Search for the cell housing the specified text and yield its (x, y) center coordinate. 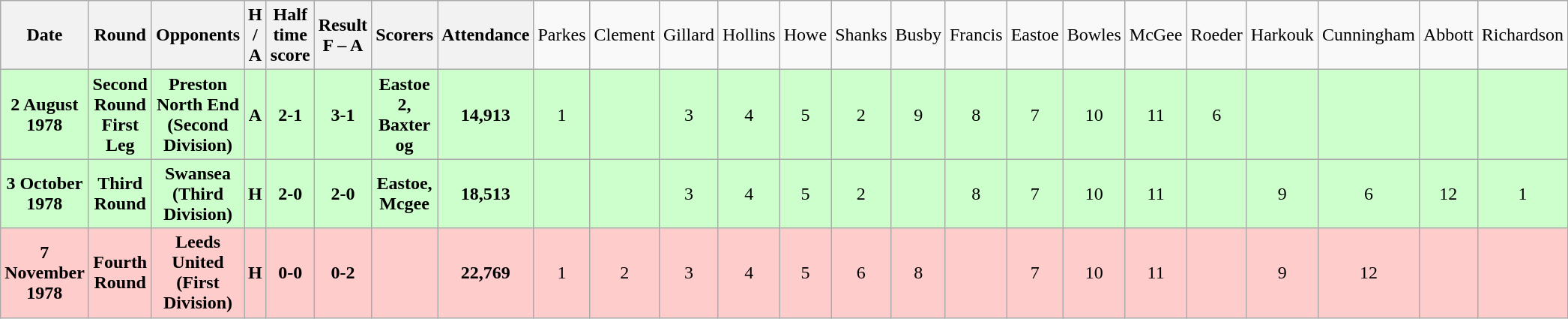
0-0 (290, 273)
Hollins (749, 35)
14,913 (486, 114)
A (256, 114)
Date (45, 35)
Shanks (861, 35)
Francis (976, 35)
Third Round (120, 194)
Bowles (1094, 35)
7 November 1978 (45, 273)
Richardson (1522, 35)
Parkes (562, 35)
Preston North End (Second Division) (198, 114)
Eastoe (1034, 35)
Fourth Round (120, 273)
Opponents (198, 35)
ResultF – A (343, 35)
Gillard (688, 35)
Swansea (Third Division) (198, 194)
0-2 (343, 273)
Busby (918, 35)
Leeds United (First Division) (198, 273)
Half time score (290, 35)
3-1 (343, 114)
Cunningham (1369, 35)
McGee (1156, 35)
Eastoe 2, Baxter og (405, 114)
2-1 (290, 114)
Roeder (1216, 35)
3 October 1978 (45, 194)
Round (120, 35)
18,513 (486, 194)
Second Round First Leg (120, 114)
Harkouk (1282, 35)
Clement (624, 35)
Attendance (486, 35)
Scorers (405, 35)
H / A (256, 35)
2 August 1978 (45, 114)
Eastoe, Mcgee (405, 194)
Howe (805, 35)
Abbott (1448, 35)
22,769 (486, 273)
